Scan for the cell matching the given text and deliver its [x, y] coordinate at center. 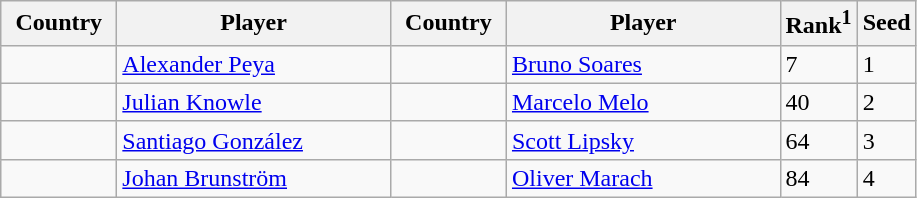
2 [886, 102]
40 [818, 102]
Julian Knowle [254, 102]
Seed [886, 24]
4 [886, 178]
Santiago González [254, 140]
84 [818, 178]
Rank1 [818, 24]
Marcelo Melo [643, 102]
3 [886, 140]
Oliver Marach [643, 178]
Johan Brunström [254, 178]
Alexander Peya [254, 64]
1 [886, 64]
Bruno Soares [643, 64]
Scott Lipsky [643, 140]
64 [818, 140]
7 [818, 64]
